Provide the (x, y) coordinate of the cell's center where the given text is located.  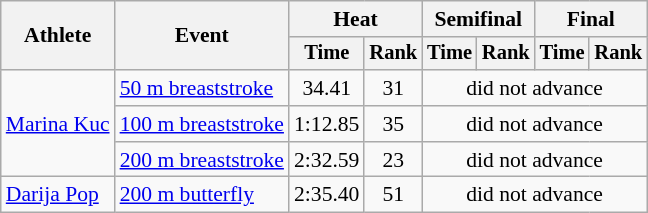
Marina Kuc (58, 124)
100 m breaststroke (202, 124)
Darija Pop (58, 195)
200 m breaststroke (202, 160)
50 m breaststroke (202, 88)
34.41 (326, 88)
Semifinal (478, 19)
2:35.40 (326, 195)
51 (393, 195)
Event (202, 36)
35 (393, 124)
200 m butterfly (202, 195)
1:12.85 (326, 124)
31 (393, 88)
Heat (356, 19)
Final (591, 19)
Athlete (58, 36)
2:32.59 (326, 160)
23 (393, 160)
